Output the [x, y] coordinate of the center of the cell containing the given text.  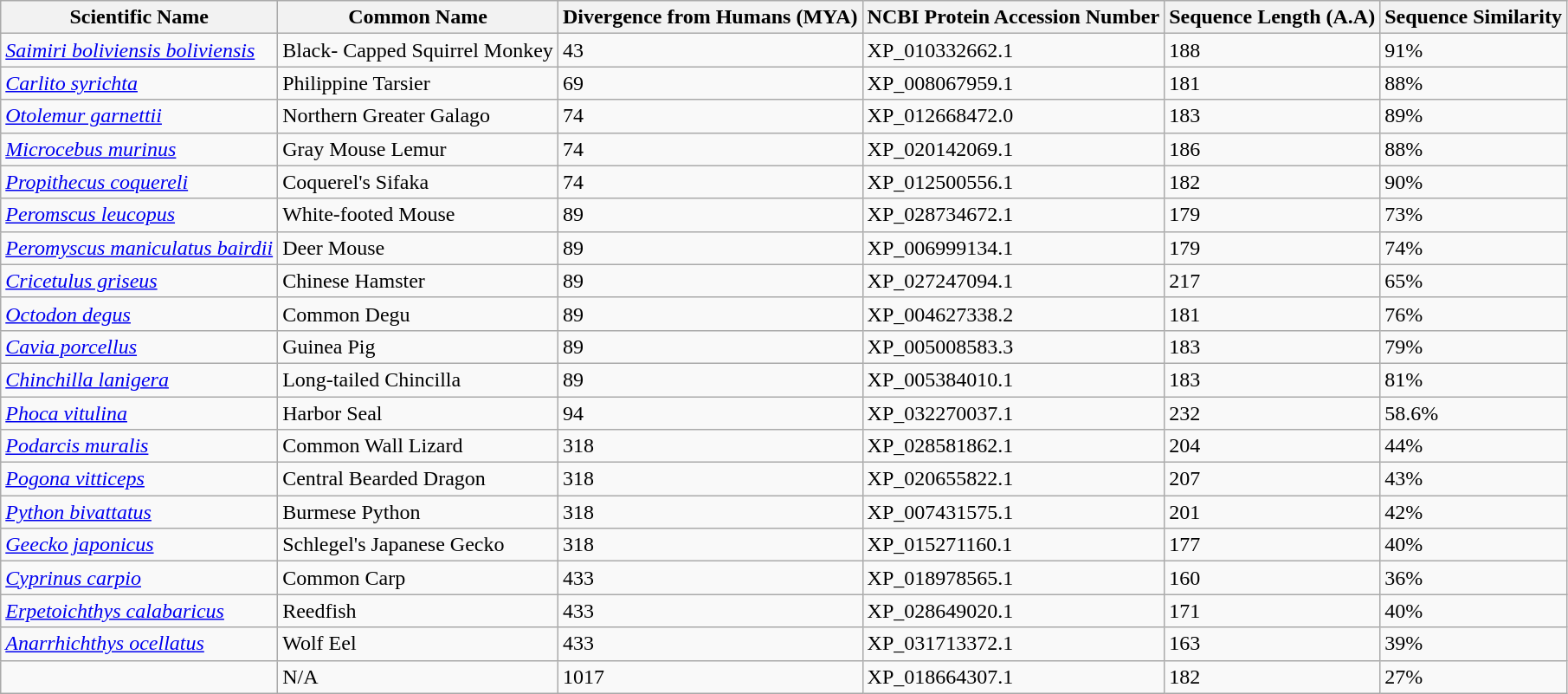
Central Bearded Dragon [418, 479]
Coquerel's Sifaka [418, 182]
Scientific Name [139, 17]
Cyprinus carpio [139, 578]
Geecko japonicus [139, 545]
XP_008067959.1 [1013, 83]
XP_018978565.1 [1013, 578]
XP_012500556.1 [1013, 182]
XP_020142069.1 [1013, 149]
Philippine Tarsier [418, 83]
XP_004627338.2 [1013, 314]
Carlito syrichta [139, 83]
Chinese Hamster [418, 281]
163 [1273, 644]
186 [1273, 149]
Common Name [418, 17]
Propithecus coquereli [139, 182]
160 [1273, 578]
207 [1273, 479]
79% [1474, 347]
XP_020655822.1 [1013, 479]
Peromyscus maniculatus bairdii [139, 248]
Otolemur garnettii [139, 116]
42% [1474, 512]
Reedfish [418, 611]
90% [1474, 182]
Microcebus murinus [139, 149]
81% [1474, 379]
Erpetoichthys calabaricus [139, 611]
XP_005008583.3 [1013, 347]
XP_028581862.1 [1013, 446]
XP_005384010.1 [1013, 379]
91% [1474, 50]
Guinea Pig [418, 347]
43 [710, 50]
XP_010332662.1 [1013, 50]
Common Wall Lizard [418, 446]
Common Carp [418, 578]
Divergence from Humans (MYA) [710, 17]
171 [1273, 611]
39% [1474, 644]
XP_007431575.1 [1013, 512]
Podarcis muralis [139, 446]
Northern Greater Galago [418, 116]
Phoca vitulina [139, 413]
Wolf Eel [418, 644]
188 [1273, 50]
65% [1474, 281]
Octodon degus [139, 314]
Pogona vitticeps [139, 479]
Burmese Python [418, 512]
Cricetulus griseus [139, 281]
217 [1273, 281]
XP_028734672.1 [1013, 215]
Sequence Length (A.A) [1273, 17]
XP_028649020.1 [1013, 611]
White-footed Mouse [418, 215]
Schlegel's Japanese Gecko [418, 545]
Black- Capped Squirrel Monkey [418, 50]
Gray Mouse Lemur [418, 149]
232 [1273, 413]
XP_032270037.1 [1013, 413]
Chinchilla lanigera [139, 379]
76% [1474, 314]
177 [1273, 545]
Harbor Seal [418, 413]
58.6% [1474, 413]
XP_006999134.1 [1013, 248]
1017 [710, 677]
201 [1273, 512]
Cavia porcellus [139, 347]
Deer Mouse [418, 248]
94 [710, 413]
XP_031713372.1 [1013, 644]
44% [1474, 446]
Long-tailed Chincilla [418, 379]
XP_015271160.1 [1013, 545]
73% [1474, 215]
N/A [418, 677]
XP_027247094.1 [1013, 281]
69 [710, 83]
Saimiri boliviensis boliviensis [139, 50]
Python bivattatus [139, 512]
204 [1273, 446]
74% [1474, 248]
XP_018664307.1 [1013, 677]
Sequence Similarity [1474, 17]
NCBI Protein Accession Number [1013, 17]
Anarrhichthys ocellatus [139, 644]
89% [1474, 116]
Peromscus leucopus [139, 215]
43% [1474, 479]
Common Degu [418, 314]
36% [1474, 578]
XP_012668472.0 [1013, 116]
27% [1474, 677]
